Locate the cell with the specified text and output its [x, y] center coordinate. 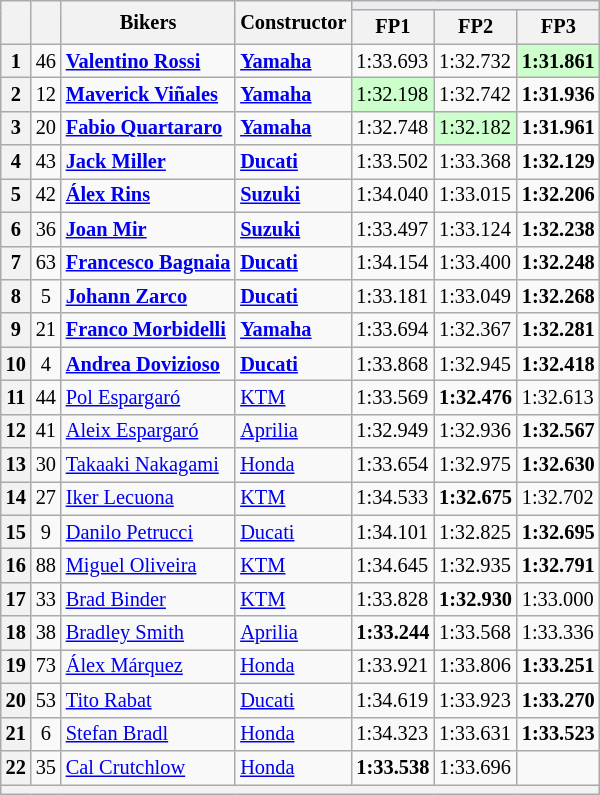
1:34.619 [392, 700]
8 [16, 296]
Aleix Espargaró [148, 431]
Danilo Petrucci [148, 532]
36 [46, 229]
Johann Zarco [148, 296]
1:34.645 [392, 565]
3 [16, 128]
1:31.861 [558, 61]
1:32.702 [558, 498]
63 [46, 263]
1 [16, 61]
14 [16, 498]
Pol Espargaró [148, 397]
1:32.936 [476, 431]
7 [16, 263]
Tito Rabat [148, 700]
Bikers [148, 22]
Constructor [293, 22]
1:32.367 [476, 330]
1:33.251 [558, 666]
88 [46, 565]
1:32.567 [558, 431]
13 [16, 465]
30 [46, 465]
1:32.238 [558, 229]
1:32.742 [476, 94]
FP2 [476, 27]
Álex Márquez [148, 666]
1:32.975 [476, 465]
1:32.825 [476, 532]
1:34.101 [392, 532]
1:34.533 [392, 498]
46 [46, 61]
Joan Mir [148, 229]
73 [46, 666]
1:33.400 [476, 263]
FP1 [392, 27]
1:32.613 [558, 397]
Valentino Rossi [148, 61]
1:32.268 [558, 296]
1:34.154 [392, 263]
35 [46, 767]
1:32.630 [558, 465]
1:33.181 [392, 296]
1:33.523 [558, 734]
38 [46, 633]
Álex Rins [148, 195]
1:32.732 [476, 61]
1:33.828 [392, 599]
15 [16, 532]
1:32.198 [392, 94]
Jack Miller [148, 162]
1:32.935 [476, 565]
1:32.281 [558, 330]
41 [46, 431]
Fabio Quartararo [148, 128]
1:33.631 [476, 734]
FP3 [558, 27]
1:33.568 [476, 633]
1:33.693 [392, 61]
1:32.476 [476, 397]
1:32.695 [558, 532]
33 [46, 599]
Takaaki Nakagami [148, 465]
1:32.248 [558, 263]
1:32.418 [558, 364]
19 [16, 666]
18 [16, 633]
1:33.696 [476, 767]
Stefan Bradl [148, 734]
Francesco Bagnaia [148, 263]
42 [46, 195]
Franco Morbidelli [148, 330]
1:33.015 [476, 195]
1:33.868 [392, 364]
1:33.049 [476, 296]
1:32.949 [392, 431]
1:32.206 [558, 195]
1:33.694 [392, 330]
1:34.323 [392, 734]
1:33.124 [476, 229]
1:33.497 [392, 229]
Brad Binder [148, 599]
1:33.921 [392, 666]
1:32.129 [558, 162]
1:33.270 [558, 700]
1:32.945 [476, 364]
11 [16, 397]
1:33.502 [392, 162]
1:33.923 [476, 700]
Cal Crutchlow [148, 767]
Maverick Viñales [148, 94]
1:32.748 [392, 128]
43 [46, 162]
1:31.936 [558, 94]
Bradley Smith [148, 633]
1:32.182 [476, 128]
1:32.675 [476, 498]
2 [16, 94]
1:31.961 [558, 128]
Iker Lecuona [148, 498]
10 [16, 364]
1:32.791 [558, 565]
Miguel Oliveira [148, 565]
1:33.000 [558, 599]
1:33.368 [476, 162]
1:34.040 [392, 195]
1:33.336 [558, 633]
22 [16, 767]
27 [46, 498]
16 [16, 565]
1:33.538 [392, 767]
1:32.930 [476, 599]
53 [46, 700]
44 [46, 397]
1:33.244 [392, 633]
1:33.806 [476, 666]
17 [16, 599]
1:33.569 [392, 397]
1:33.654 [392, 465]
Andrea Dovizioso [148, 364]
